Provide the (X, Y) coordinate of the cell's center where the given text is located.  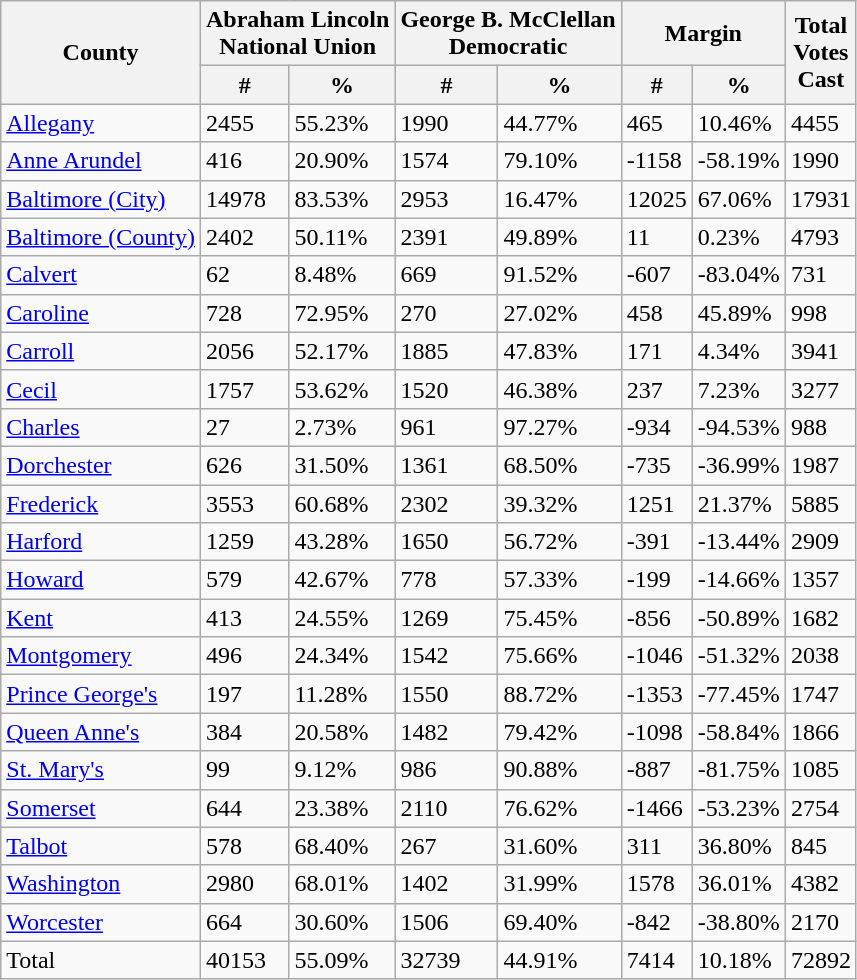
986 (446, 770)
11 (656, 237)
39.32% (560, 503)
76.62% (560, 808)
55.23% (342, 123)
31.50% (342, 465)
1357 (820, 580)
1259 (244, 542)
Dorchester (101, 465)
1402 (446, 884)
-1158 (656, 161)
1085 (820, 770)
-1046 (656, 656)
Allegany (101, 123)
TotalVotesCast (820, 52)
Harford (101, 542)
416 (244, 161)
664 (244, 922)
60.68% (342, 503)
988 (820, 427)
1866 (820, 732)
-50.89% (738, 618)
644 (244, 808)
68.50% (560, 465)
68.40% (342, 846)
49.89% (560, 237)
Frederick (101, 503)
40153 (244, 960)
1682 (820, 618)
3553 (244, 503)
-58.84% (738, 732)
Carroll (101, 351)
1574 (446, 161)
4793 (820, 237)
2402 (244, 237)
30.60% (342, 922)
-13.44% (738, 542)
465 (656, 123)
47.83% (560, 351)
778 (446, 580)
44.91% (560, 960)
1520 (446, 389)
32739 (446, 960)
Baltimore (County) (101, 237)
36.01% (738, 884)
10.46% (738, 123)
413 (244, 618)
-856 (656, 618)
Baltimore (City) (101, 199)
-934 (656, 427)
2754 (820, 808)
1269 (446, 618)
5885 (820, 503)
-36.99% (738, 465)
10.18% (738, 960)
311 (656, 846)
Washington (101, 884)
Queen Anne's (101, 732)
44.77% (560, 123)
2170 (820, 922)
Worcester (101, 922)
72892 (820, 960)
Cecil (101, 389)
1542 (446, 656)
267 (446, 846)
31.99% (560, 884)
961 (446, 427)
Total (101, 960)
1251 (656, 503)
31.60% (560, 846)
14978 (244, 199)
-53.23% (738, 808)
Anne Arundel (101, 161)
43.28% (342, 542)
7.23% (738, 389)
669 (446, 275)
171 (656, 351)
27.02% (560, 313)
68.01% (342, 884)
45.89% (738, 313)
1650 (446, 542)
579 (244, 580)
St. Mary's (101, 770)
75.66% (560, 656)
-83.04% (738, 275)
Somerset (101, 808)
99 (244, 770)
69.40% (560, 922)
578 (244, 846)
16.47% (560, 199)
197 (244, 694)
-58.19% (738, 161)
Caroline (101, 313)
270 (446, 313)
Margin (703, 34)
7414 (656, 960)
2302 (446, 503)
998 (820, 313)
Abraham LincolnNational Union (297, 34)
79.10% (560, 161)
2953 (446, 199)
Prince George's (101, 694)
50.11% (342, 237)
90.88% (560, 770)
75.45% (560, 618)
21.37% (738, 503)
-1353 (656, 694)
-38.80% (738, 922)
24.34% (342, 656)
458 (656, 313)
3941 (820, 351)
2455 (244, 123)
1747 (820, 694)
52.17% (342, 351)
4382 (820, 884)
Calvert (101, 275)
-77.45% (738, 694)
-1098 (656, 732)
731 (820, 275)
88.72% (560, 694)
-51.32% (738, 656)
53.62% (342, 389)
Kent (101, 618)
626 (244, 465)
George B. McClellanDemocratic (508, 34)
9.12% (342, 770)
56.72% (560, 542)
496 (244, 656)
1482 (446, 732)
1361 (446, 465)
2391 (446, 237)
0.23% (738, 237)
67.06% (738, 199)
Charles (101, 427)
55.09% (342, 960)
2980 (244, 884)
36.80% (738, 846)
County (101, 52)
62 (244, 275)
2.73% (342, 427)
728 (244, 313)
20.58% (342, 732)
-14.66% (738, 580)
Talbot (101, 846)
79.42% (560, 732)
-607 (656, 275)
97.27% (560, 427)
-391 (656, 542)
Howard (101, 580)
1506 (446, 922)
845 (820, 846)
4455 (820, 123)
-199 (656, 580)
1550 (446, 694)
Montgomery (101, 656)
1885 (446, 351)
1987 (820, 465)
384 (244, 732)
2110 (446, 808)
91.52% (560, 275)
-81.75% (738, 770)
12025 (656, 199)
42.67% (342, 580)
-887 (656, 770)
72.95% (342, 313)
-1466 (656, 808)
2909 (820, 542)
57.33% (560, 580)
11.28% (342, 694)
-94.53% (738, 427)
83.53% (342, 199)
24.55% (342, 618)
-842 (656, 922)
27 (244, 427)
-735 (656, 465)
237 (656, 389)
3277 (820, 389)
46.38% (560, 389)
2056 (244, 351)
17931 (820, 199)
8.48% (342, 275)
4.34% (738, 351)
2038 (820, 656)
1757 (244, 389)
20.90% (342, 161)
23.38% (342, 808)
1578 (656, 884)
